Search for the cell housing the specified text and yield its (X, Y) center coordinate. 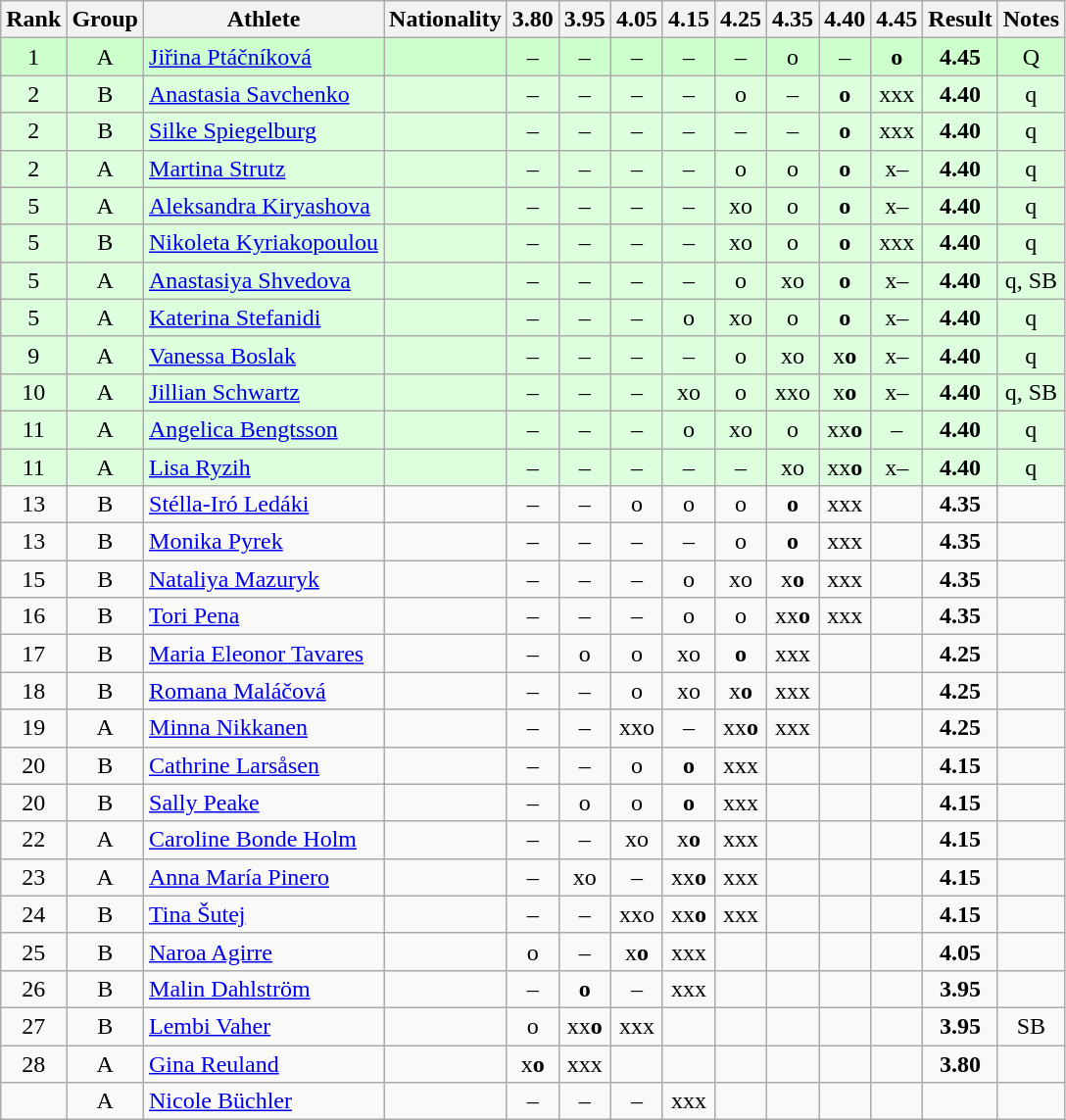
Gina Reuland (265, 1063)
Aleksandra Kiryashova (265, 206)
Malin Dahlström (265, 989)
Naroa Agirre (265, 951)
Nikoleta Kyriakopoulou (265, 243)
23 (33, 877)
Rank (33, 20)
Tori Pena (265, 616)
Maria Eleonor Tavares (265, 654)
Cathrine Larsåsen (265, 765)
Anastasia Savchenko (265, 94)
Group (106, 20)
Anastasiya Shvedova (265, 280)
Jiřina Ptáčníková (265, 57)
Monika Pyrek (265, 542)
Tina Šutej (265, 914)
SB (1031, 1026)
15 (33, 579)
Nationality (446, 20)
1 (33, 57)
26 (33, 989)
Stélla-Iró Ledáki (265, 505)
Minna Nikkanen (265, 728)
19 (33, 728)
Sally Peake (265, 803)
Lembi Vaher (265, 1026)
Anna María Pinero (265, 877)
Silke Spiegelburg (265, 131)
Nataliya Mazuryk (265, 579)
Result (960, 20)
22 (33, 840)
Caroline Bonde Holm (265, 840)
Nicole Büchler (265, 1101)
10 (33, 392)
18 (33, 691)
Romana Maláčová (265, 691)
24 (33, 914)
17 (33, 654)
Martina Strutz (265, 169)
Angelica Bengtsson (265, 429)
Vanessa Boslak (265, 355)
Jillian Schwartz (265, 392)
Notes (1031, 20)
Q (1031, 57)
28 (33, 1063)
Athlete (265, 20)
27 (33, 1026)
Katerina Stefanidi (265, 317)
16 (33, 616)
25 (33, 951)
9 (33, 355)
Lisa Ryzih (265, 467)
